Locate the cell with the specified text and output its [X, Y] center coordinate. 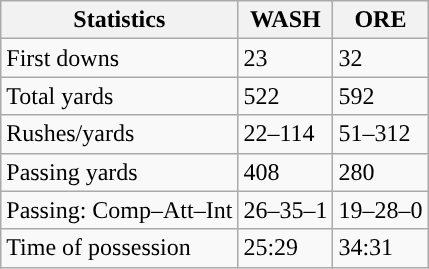
25:29 [286, 248]
Passing: Comp–Att–Int [120, 210]
Statistics [120, 20]
32 [380, 58]
Passing yards [120, 172]
Total yards [120, 96]
408 [286, 172]
34:31 [380, 248]
19–28–0 [380, 210]
WASH [286, 20]
592 [380, 96]
Time of possession [120, 248]
ORE [380, 20]
First downs [120, 58]
Rushes/yards [120, 134]
26–35–1 [286, 210]
522 [286, 96]
23 [286, 58]
51–312 [380, 134]
280 [380, 172]
22–114 [286, 134]
